Detect which cell encompasses the target text, then output its (X, Y) center coordinate. 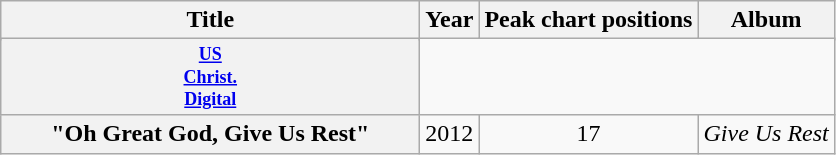
"Oh Great God, Give Us Rest" (210, 134)
Album (766, 20)
Title (210, 20)
2012 (450, 134)
17 (588, 134)
Year (450, 20)
Give Us Rest (766, 134)
Peak chart positions (588, 20)
USChrist.Digital (210, 77)
